Find where the given text appears and provide that cell's center as (x, y) coordinate. 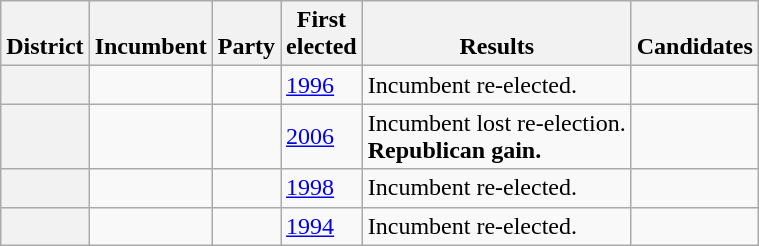
Party (246, 34)
1994 (322, 226)
1996 (322, 85)
District (45, 34)
Incumbent lost re-election.Republican gain. (496, 136)
Firstelected (322, 34)
Candidates (694, 34)
Results (496, 34)
Incumbent (150, 34)
2006 (322, 136)
1998 (322, 188)
